Locate the cell with the specified text and output its [x, y] center coordinate. 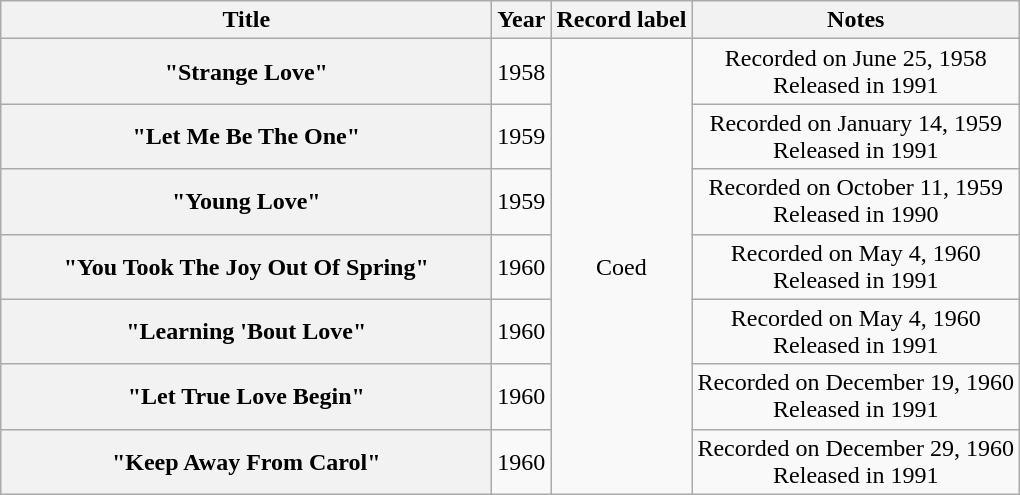
Recorded on January 14, 1959Released in 1991 [856, 136]
Recorded on October 11, 1959Released in 1990 [856, 202]
"Let True Love Begin" [246, 396]
Recorded on June 25, 1958Released in 1991 [856, 72]
"Strange Love" [246, 72]
Recorded on December 19, 1960Released in 1991 [856, 396]
Year [522, 20]
Title [246, 20]
1958 [522, 72]
"Young Love" [246, 202]
Record label [622, 20]
"Learning 'Bout Love" [246, 332]
Recorded on December 29, 1960Released in 1991 [856, 462]
Notes [856, 20]
"You Took The Joy Out Of Spring" [246, 266]
Coed [622, 266]
"Let Me Be The One" [246, 136]
"Keep Away From Carol" [246, 462]
